Return (x, y) of the center of cell containing provided text 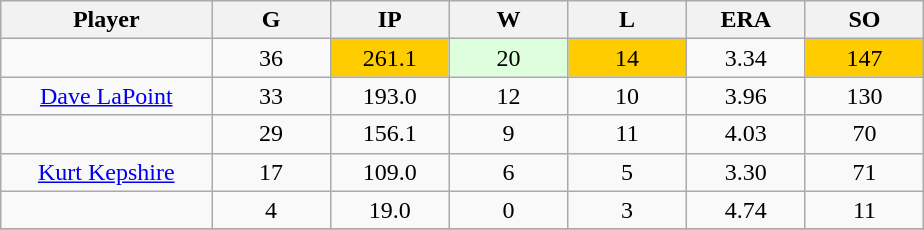
Kurt Kepshire (106, 172)
5 (628, 172)
Dave LaPoint (106, 96)
71 (864, 172)
W (508, 20)
70 (864, 134)
17 (272, 172)
130 (864, 96)
3.34 (746, 58)
6 (508, 172)
4 (272, 210)
10 (628, 96)
19.0 (390, 210)
3 (628, 210)
3.96 (746, 96)
4.03 (746, 134)
12 (508, 96)
Player (106, 20)
3.30 (746, 172)
IP (390, 20)
G (272, 20)
261.1 (390, 58)
147 (864, 58)
109.0 (390, 172)
4.74 (746, 210)
14 (628, 58)
0 (508, 210)
20 (508, 58)
SO (864, 20)
9 (508, 134)
36 (272, 58)
156.1 (390, 134)
L (628, 20)
33 (272, 96)
29 (272, 134)
ERA (746, 20)
193.0 (390, 96)
